Search for the cell housing the specified text and yield its [x, y] center coordinate. 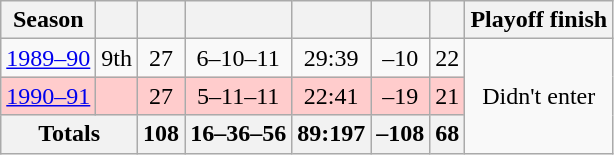
–108 [400, 134]
5–11–11 [238, 96]
108 [162, 134]
1989–90 [48, 58]
68 [448, 134]
1990–91 [48, 96]
22 [448, 58]
16–36–56 [238, 134]
Playoff finish [539, 20]
9th [117, 58]
29:39 [332, 58]
21 [448, 96]
–10 [400, 58]
Totals [70, 134]
–19 [400, 96]
Didn't enter [539, 96]
22:41 [332, 96]
6–10–11 [238, 58]
89:197 [332, 134]
Season [48, 20]
